Return [x, y] of the center of cell containing provided text 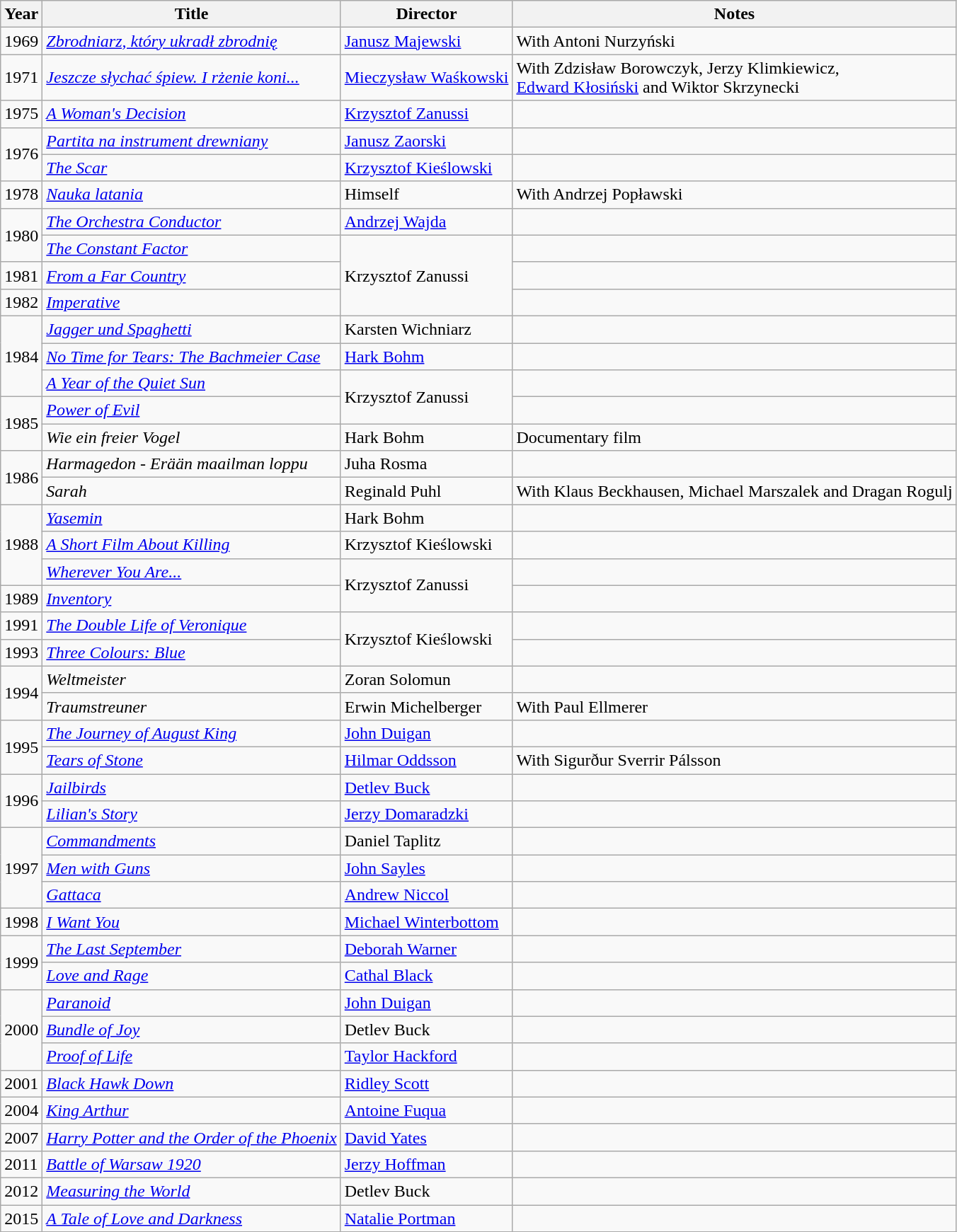
1998 [21, 922]
2015 [21, 1218]
Proof of Life [191, 1057]
Nauka latania [191, 195]
The Scar [191, 168]
With Antoni Nurzyński [735, 41]
Jerzy Domaradzki [426, 814]
King Arthur [191, 1110]
Ridley Scott [426, 1083]
Lilian's Story [191, 814]
The Orchestra Conductor [191, 221]
Zbrodniarz, który ukradł zbrodnię [191, 41]
A Woman's Decision [191, 114]
Yasemin [191, 518]
Tears of Stone [191, 760]
Measuring the World [191, 1191]
1980 [21, 235]
No Time for Tears: The Bachmeier Case [191, 356]
Hilmar Oddsson [426, 760]
Antoine Fuqua [426, 1110]
1999 [21, 962]
Jailbirds [191, 788]
1993 [21, 652]
1986 [21, 478]
Imperative [191, 302]
2000 [21, 1030]
Partita na instrument drewniany [191, 141]
Bundle of Joy [191, 1030]
From a Far Country [191, 275]
A Year of the Quiet Sun [191, 384]
1969 [21, 41]
Andrzej Wajda [426, 221]
Commandments [191, 841]
1991 [21, 626]
1975 [21, 114]
A Tale of Love and Darkness [191, 1218]
Reginald Puhl [426, 491]
With Andrzej Popławski [735, 195]
Zoran Solomun [426, 679]
Three Colours: Blue [191, 652]
With Zdzisław Borowczyk, Jerzy Klimkiewicz,Edward Kłosiński and Wiktor Skrzynecki [735, 78]
Men with Guns [191, 868]
Year [21, 14]
Battle of Warsaw 1920 [191, 1164]
The Journey of August King [191, 733]
A Short Film About Killing [191, 545]
Andrew Niccol [426, 895]
The Last September [191, 949]
Sarah [191, 491]
John Sayles [426, 868]
Juha Rosma [426, 464]
Michael Winterbottom [426, 922]
1971 [21, 78]
David Yates [426, 1137]
Himself [426, 195]
Power of Evil [191, 410]
Title [191, 14]
Traumstreuner [191, 706]
I Want You [191, 922]
1996 [21, 801]
1984 [21, 356]
1985 [21, 424]
1989 [21, 599]
Weltmeister [191, 679]
Paranoid [191, 1003]
With Sigurður Sverrir Pálsson [735, 760]
The Double Life of Veronique [191, 626]
Daniel Taplitz [426, 841]
1995 [21, 747]
Taylor Hackford [426, 1057]
Inventory [191, 599]
Janusz Zaorski [426, 141]
Karsten Wichniarz [426, 329]
Jeszcze słychać śpiew. I rżenie koni... [191, 78]
Jagger und Spaghetti [191, 329]
Black Hawk Down [191, 1083]
Harmagedon - Erään maailman loppu [191, 464]
Cathal Black [426, 976]
Janusz Majewski [426, 41]
2012 [21, 1191]
Wie ein freier Vogel [191, 437]
1997 [21, 868]
1981 [21, 275]
Notes [735, 14]
Documentary film [735, 437]
Erwin Michelberger [426, 706]
2001 [21, 1083]
2004 [21, 1110]
1976 [21, 154]
The Constant Factor [191, 248]
Mieczysław Waśkowski [426, 78]
1978 [21, 195]
Love and Rage [191, 976]
1988 [21, 545]
Jerzy Hoffman [426, 1164]
2011 [21, 1164]
Wherever You Are... [191, 572]
1982 [21, 302]
With Klaus Beckhausen, Michael Marszalek and Dragan Rogulj [735, 491]
Gattaca [191, 895]
With Paul Ellmerer [735, 706]
Deborah Warner [426, 949]
1994 [21, 693]
Director [426, 14]
Natalie Portman [426, 1218]
2007 [21, 1137]
Harry Potter and the Order of the Phoenix [191, 1137]
